Search for the cell housing the specified text and yield its (X, Y) center coordinate. 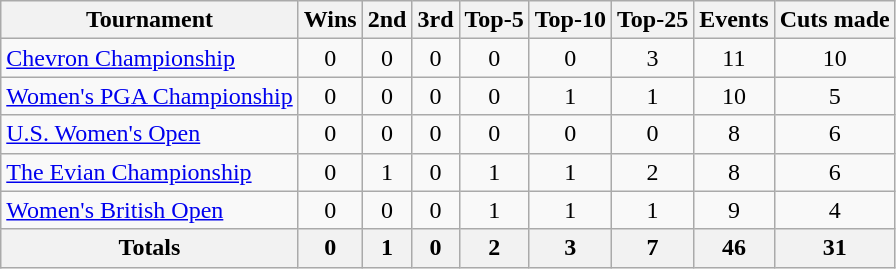
7 (652, 248)
Events (734, 20)
Chevron Championship (150, 58)
9 (734, 210)
11 (734, 58)
31 (834, 248)
Women's PGA Championship (150, 96)
3rd (436, 20)
2nd (387, 20)
46 (734, 248)
Cuts made (834, 20)
Top-5 (494, 20)
The Evian Championship (150, 172)
U.S. Women's Open (150, 134)
Women's British Open (150, 210)
4 (834, 210)
Totals (150, 248)
Top-25 (652, 20)
Top-10 (570, 20)
Wins (330, 20)
5 (834, 96)
Tournament (150, 20)
